Capture the cell that displays the provided text and extract its (X, Y) central coordinate. 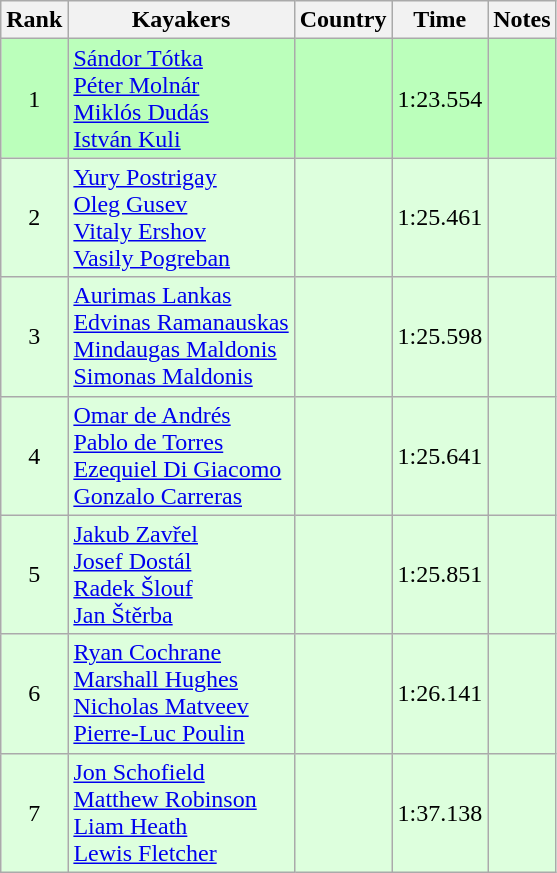
1:25.461 (440, 218)
6 (34, 694)
Time (440, 20)
Omar de AndrésPablo de TorresEzequiel Di GiacomoGonzalo Carreras (181, 456)
2 (34, 218)
1 (34, 98)
Rank (34, 20)
4 (34, 456)
1:23.554 (440, 98)
1:25.851 (440, 574)
1:25.641 (440, 456)
1:37.138 (440, 812)
Aurimas LankasEdvinas RamanauskasMindaugas MaldonisSimonas Maldonis (181, 336)
Notes (522, 20)
Sándor TótkaPéter MolnárMiklós DudásIstván Kuli (181, 98)
1:25.598 (440, 336)
Ryan CochraneMarshall HughesNicholas MatveevPierre-Luc Poulin (181, 694)
3 (34, 336)
Jon SchofieldMatthew RobinsonLiam HeathLewis Fletcher (181, 812)
Country (343, 20)
Kayakers (181, 20)
Jakub ZavřelJosef DostálRadek ŠloufJan Štěrba (181, 574)
7 (34, 812)
5 (34, 574)
1:26.141 (440, 694)
Yury PostrigayOleg GusevVitaly ErshovVasily Pogreban (181, 218)
